Determine the (X, Y) coordinate at the center of the cell enclosing the given text.  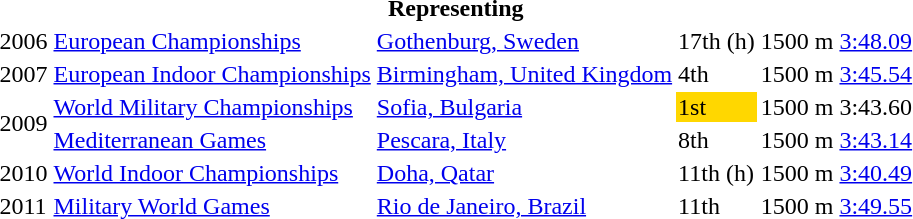
European Championships (212, 41)
European Indoor Championships (212, 74)
Sofia, Bulgaria (524, 107)
Doha, Qatar (524, 173)
4th (717, 74)
World Indoor Championships (212, 173)
Pescara, Italy (524, 140)
Mediterranean Games (212, 140)
1st (717, 107)
17th (h) (717, 41)
11th (h) (717, 173)
Gothenburg, Sweden (524, 41)
World Military Championships (212, 107)
Birmingham, United Kingdom (524, 74)
8th (717, 140)
